Provide the (x, y) coordinate of the cell's center where the given text is located.  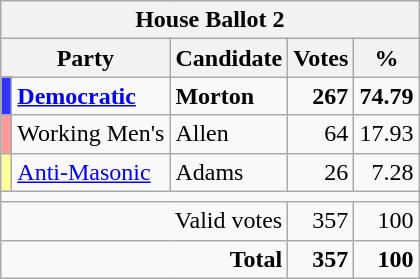
17.93 (386, 134)
Total (144, 259)
Party (86, 58)
Working Men's (91, 134)
% (386, 58)
House Ballot 2 (210, 20)
Morton (229, 96)
Candidate (229, 58)
74.79 (386, 96)
Anti-Masonic (91, 172)
Valid votes (144, 221)
7.28 (386, 172)
Democratic (91, 96)
64 (321, 134)
267 (321, 96)
26 (321, 172)
Adams (229, 172)
Allen (229, 134)
Votes (321, 58)
